Detect which cell encompasses the target text, then output its (x, y) center coordinate. 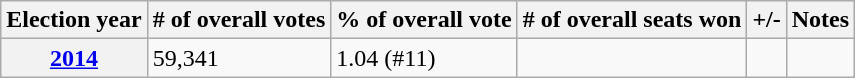
# of overall seats won (632, 20)
Notes (820, 20)
# of overall votes (239, 20)
+/- (766, 20)
1.04 (#11) (424, 58)
Election year (74, 20)
2014 (74, 58)
% of overall vote (424, 20)
59,341 (239, 58)
